Locate the cell with the specified text and output its [x, y] center coordinate. 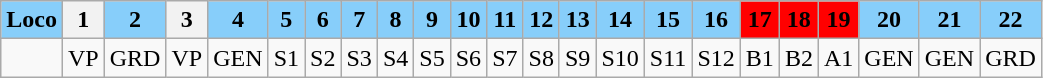
S4 [395, 58]
S1 [286, 58]
S2 [323, 58]
S3 [359, 58]
3 [187, 20]
19 [838, 20]
S12 [716, 58]
12 [541, 20]
S7 [505, 58]
6 [323, 20]
B2 [798, 58]
21 [949, 20]
2 [135, 20]
Loco [32, 20]
S6 [468, 58]
20 [889, 20]
9 [432, 20]
A1 [838, 58]
13 [577, 20]
15 [668, 20]
11 [505, 20]
8 [395, 20]
1 [83, 20]
18 [798, 20]
10 [468, 20]
16 [716, 20]
17 [760, 20]
22 [1011, 20]
S9 [577, 58]
B1 [760, 58]
S10 [620, 58]
S8 [541, 58]
7 [359, 20]
S11 [668, 58]
4 [238, 20]
5 [286, 20]
14 [620, 20]
S5 [432, 58]
